Extract the (X, Y) coordinate from the center of the cell holding the provided text.  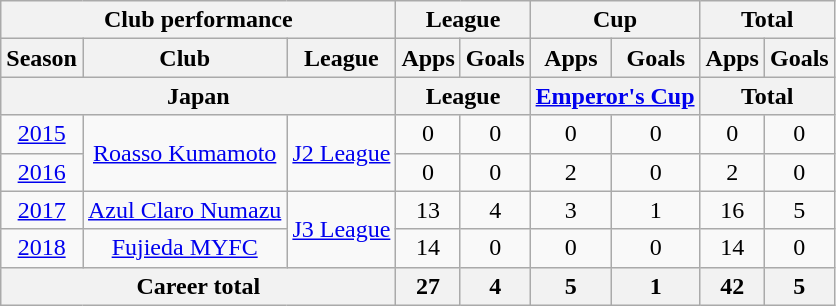
Club (184, 58)
Cup (615, 20)
J2 League (342, 153)
Japan (198, 96)
2017 (42, 210)
42 (732, 286)
2016 (42, 172)
3 (571, 210)
2018 (42, 248)
Emperor's Cup (615, 96)
Career total (198, 286)
Season (42, 58)
2015 (42, 134)
Fujieda MYFC (184, 248)
Roasso Kumamoto (184, 153)
16 (732, 210)
Club performance (198, 20)
J3 League (342, 229)
Azul Claro Numazu (184, 210)
27 (428, 286)
13 (428, 210)
